Extract the [X, Y] coordinate from the center of the cell holding the provided text.  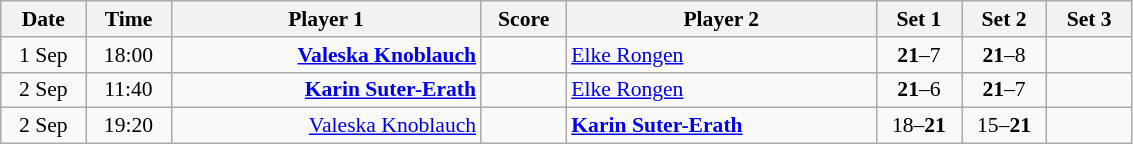
Set 2 [1004, 19]
Time [128, 19]
Score [524, 19]
Set 3 [1090, 19]
Set 1 [918, 19]
18:00 [128, 55]
15–21 [1004, 126]
18–21 [918, 126]
Date [44, 19]
Player 1 [326, 19]
Player 2 [721, 19]
21–8 [1004, 55]
21–6 [918, 90]
11:40 [128, 90]
19:20 [128, 126]
1 Sep [44, 55]
